Identify which cell holds the provided text, then report its (x, y) central coordinate. 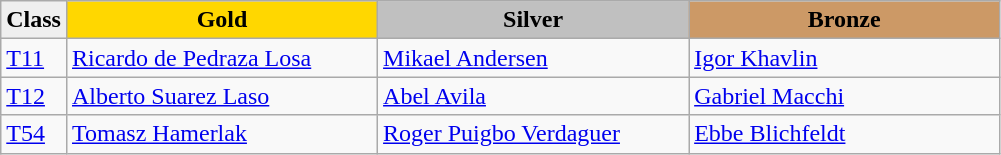
T12 (34, 96)
Class (34, 20)
T11 (34, 58)
Gold (222, 20)
Tomasz Hamerlak (222, 134)
Abel Avila (534, 96)
Silver (534, 20)
Bronze (844, 20)
Gabriel Macchi (844, 96)
Ricardo de Pedraza Losa (222, 58)
Alberto Suarez Laso (222, 96)
T54 (34, 134)
Ebbe Blichfeldt (844, 134)
Mikael Andersen (534, 58)
Igor Khavlin (844, 58)
Roger Puigbo Verdaguer (534, 134)
